Output the (X, Y) coordinate of the center of the cell containing the given text.  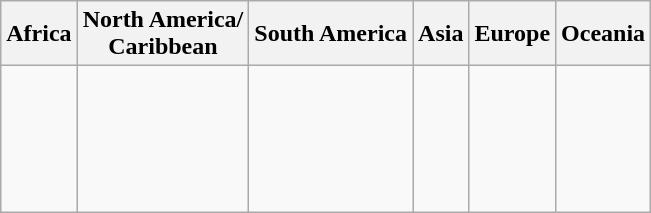
Europe (512, 34)
North America/Caribbean (163, 34)
Asia (441, 34)
Africa (39, 34)
South America (331, 34)
Oceania (604, 34)
